Locate the cell with the specified text and output its (x, y) center coordinate. 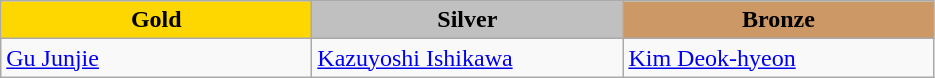
Silver (468, 20)
Kazuyoshi Ishikawa (468, 58)
Kim Deok-hyeon (778, 58)
Bronze (778, 20)
Gold (156, 20)
Gu Junjie (156, 58)
